Capture the cell that displays the provided text and extract its (X, Y) central coordinate. 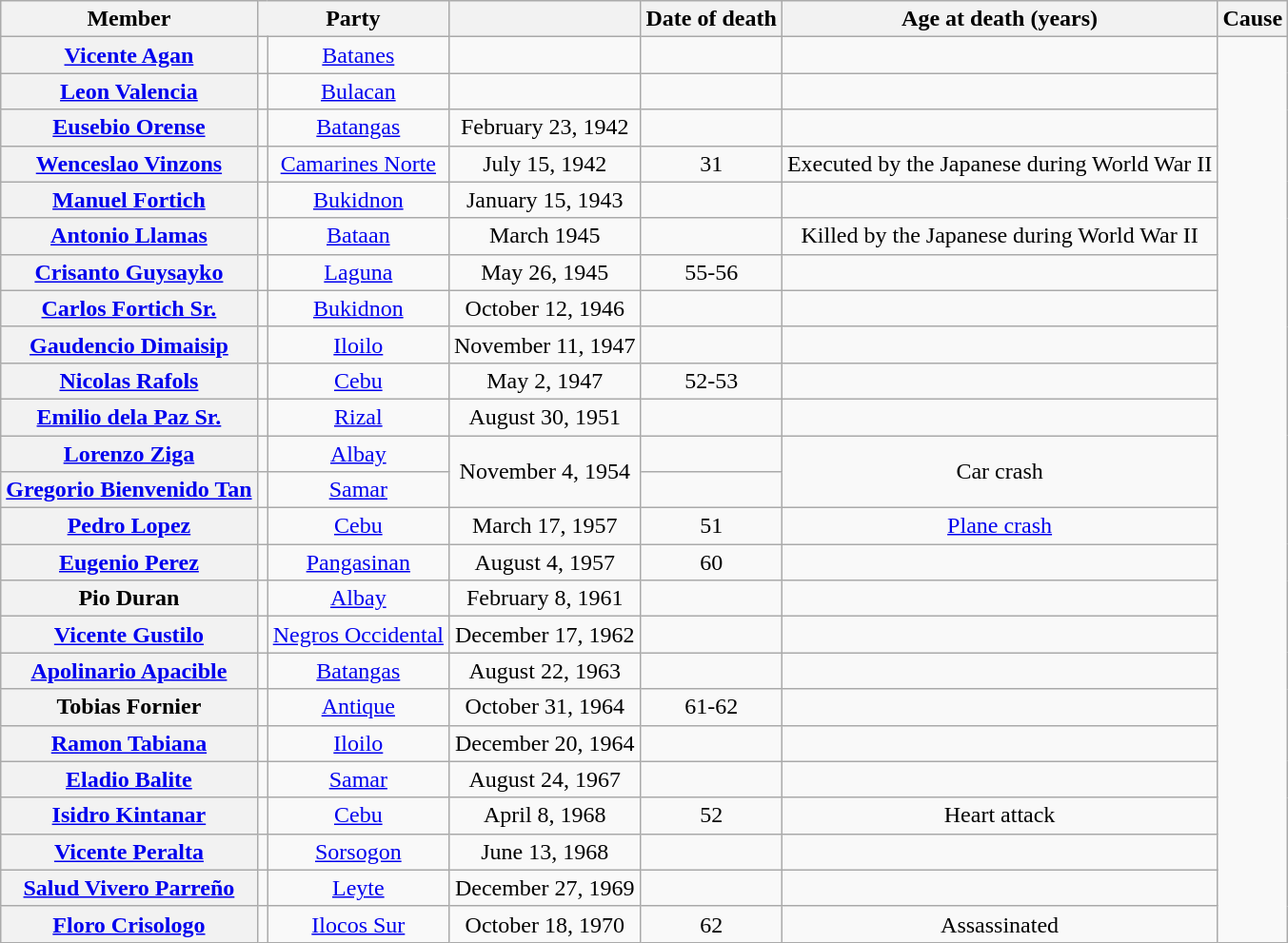
Leon Valencia (129, 91)
Sorsogon (358, 852)
Batanes (358, 55)
Pangasinan (358, 562)
June 13, 1968 (545, 852)
April 8, 1968 (545, 815)
Manuel Fortich (129, 200)
October 31, 1964 (545, 707)
March 1945 (545, 236)
Vicente Peralta (129, 852)
Ramon Tabiana (129, 743)
Heart attack (1000, 815)
52 (711, 815)
December 17, 1962 (545, 635)
Tobias Fornier (129, 707)
Floro Crisologo (129, 924)
Antique (358, 707)
Vicente Agan (129, 55)
August 24, 1967 (545, 779)
August 22, 1963 (545, 671)
Pio Duran (129, 599)
Eugenio Perez (129, 562)
60 (711, 562)
Assassinated (1000, 924)
January 15, 1943 (545, 200)
Emilio dela Paz Sr. (129, 417)
Crisanto Guysayko (129, 272)
Bataan (358, 236)
Gregorio Bienvenido Tan (129, 490)
August 30, 1951 (545, 417)
Eusebio Orense (129, 128)
October 12, 1946 (545, 308)
May 26, 1945 (545, 272)
December 27, 1969 (545, 888)
Antonio Llamas (129, 236)
August 4, 1957 (545, 562)
Wenceslao Vinzons (129, 164)
May 2, 1947 (545, 381)
Member (129, 19)
Negros Occidental (358, 635)
Executed by the Japanese during World War II (1000, 164)
Car crash (1000, 472)
Nicolas Rafols (129, 381)
February 8, 1961 (545, 599)
Salud Vivero Parreño (129, 888)
Ilocos Sur (358, 924)
Carlos Fortich Sr. (129, 308)
Rizal (358, 417)
Date of death (711, 19)
Leyte (358, 888)
Killed by the Japanese during World War II (1000, 236)
31 (711, 164)
61-62 (711, 707)
Camarines Norte (358, 164)
52-53 (711, 381)
62 (711, 924)
Pedro Lopez (129, 526)
55-56 (711, 272)
Eladio Balite (129, 779)
Vicente Gustilo (129, 635)
Gaudencio Dimaisip (129, 344)
Laguna (358, 272)
Bulacan (358, 91)
Cause (1253, 19)
February 23, 1942 (545, 128)
51 (711, 526)
Lorenzo Ziga (129, 454)
March 17, 1957 (545, 526)
November 11, 1947 (545, 344)
December 20, 1964 (545, 743)
Plane crash (1000, 526)
Party (352, 19)
Apolinario Apacible (129, 671)
July 15, 1942 (545, 164)
November 4, 1954 (545, 472)
Isidro Kintanar (129, 815)
October 18, 1970 (545, 924)
Age at death (years) (1000, 19)
